Scan for the cell matching the given text and deliver its (x, y) coordinate at center. 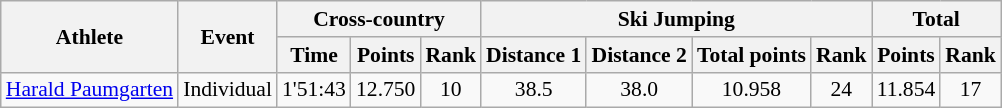
10 (450, 90)
1'51:43 (314, 90)
Event (228, 36)
Harald Paumgarten (90, 90)
Time (314, 55)
38.5 (534, 90)
11.854 (906, 90)
24 (842, 90)
Individual (228, 90)
Distance 2 (638, 55)
Athlete (90, 36)
Total points (752, 55)
Distance 1 (534, 55)
12.750 (386, 90)
17 (970, 90)
10.958 (752, 90)
Cross-country (379, 19)
38.0 (638, 90)
Total (936, 19)
Ski Jumping (676, 19)
